For the text-containing cell, return its midpoint in (x, y) coordinate format. 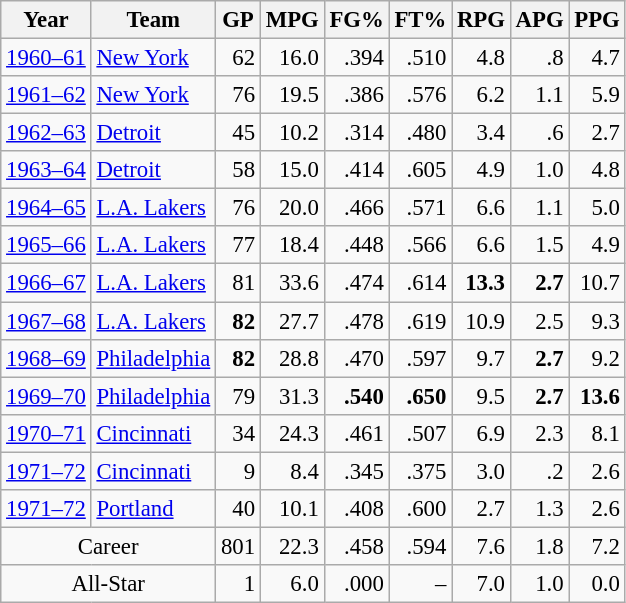
.466 (356, 208)
.619 (420, 321)
1966–67 (46, 283)
1960–61 (46, 58)
10.2 (292, 133)
.448 (356, 245)
16.0 (292, 58)
6.0 (292, 584)
1.8 (540, 546)
5.9 (597, 95)
20.0 (292, 208)
10.7 (597, 283)
MPG (292, 20)
.408 (356, 509)
1.3 (540, 509)
.600 (420, 509)
13.3 (482, 283)
.394 (356, 58)
1963–64 (46, 170)
0.0 (597, 584)
1970–71 (46, 433)
All-Star (108, 584)
.507 (420, 433)
7.6 (482, 546)
10.1 (292, 509)
9 (238, 471)
2.3 (540, 433)
15.0 (292, 170)
APG (540, 20)
.480 (420, 133)
.000 (356, 584)
18.4 (292, 245)
1961–62 (46, 95)
.594 (420, 546)
8.4 (292, 471)
.8 (540, 58)
PPG (597, 20)
1964–65 (46, 208)
19.5 (292, 95)
1.5 (540, 245)
.605 (420, 170)
22.3 (292, 546)
1967–68 (46, 321)
.566 (420, 245)
8.1 (597, 433)
.571 (420, 208)
.597 (420, 358)
FG% (356, 20)
1962–63 (46, 133)
3.4 (482, 133)
.510 (420, 58)
9.2 (597, 358)
RPG (482, 20)
40 (238, 509)
7.2 (597, 546)
1965–66 (46, 245)
81 (238, 283)
10.9 (482, 321)
.314 (356, 133)
3.0 (482, 471)
31.3 (292, 396)
4.7 (597, 58)
1968–69 (46, 358)
.461 (356, 433)
13.6 (597, 396)
33.6 (292, 283)
9.3 (597, 321)
.414 (356, 170)
GP (238, 20)
.6 (540, 133)
.375 (420, 471)
77 (238, 245)
.470 (356, 358)
5.0 (597, 208)
62 (238, 58)
Team (153, 20)
.386 (356, 95)
1 (238, 584)
6.2 (482, 95)
.540 (356, 396)
Portland (153, 509)
.478 (356, 321)
58 (238, 170)
24.3 (292, 433)
.474 (356, 283)
2.5 (540, 321)
– (420, 584)
.345 (356, 471)
7.0 (482, 584)
9.7 (482, 358)
.458 (356, 546)
27.7 (292, 321)
.2 (540, 471)
Career (108, 546)
9.5 (482, 396)
45 (238, 133)
34 (238, 433)
1969–70 (46, 396)
.650 (420, 396)
6.9 (482, 433)
.614 (420, 283)
79 (238, 396)
FT% (420, 20)
28.8 (292, 358)
801 (238, 546)
.576 (420, 95)
Year (46, 20)
